For the text-containing cell, return its midpoint in [x, y] coordinate format. 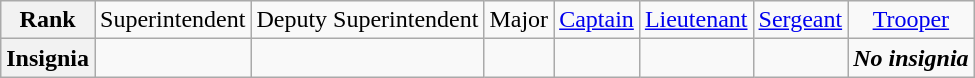
Rank [48, 20]
Sergeant [800, 20]
No insignia [911, 58]
Captain [597, 20]
Lieutenant [696, 20]
Superintendent [173, 20]
Trooper [911, 20]
Deputy Superintendent [368, 20]
Insignia [48, 58]
Major [519, 20]
